Capture the cell that displays the provided text and extract its [x, y] central coordinate. 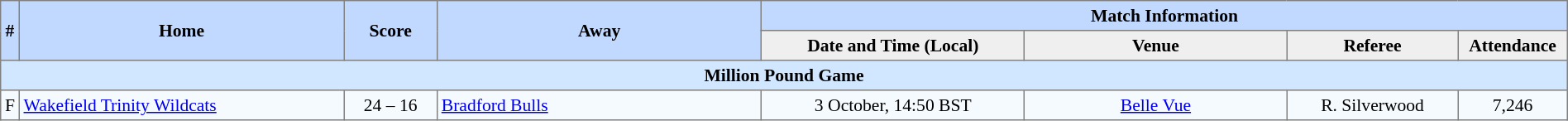
# [10, 31]
R. Silverwood [1373, 105]
3 October, 14:50 BST [893, 105]
Date and Time (Local) [893, 46]
Home [182, 31]
Match Information [1164, 16]
24 – 16 [390, 105]
Referee [1373, 46]
Wakefield Trinity Wildcats [182, 105]
Attendance [1513, 46]
Away [600, 31]
Venue [1156, 46]
Belle Vue [1156, 105]
Million Pound Game [784, 75]
Bradford Bulls [600, 105]
7,246 [1513, 105]
Score [390, 31]
F [10, 105]
